Output the (x, y) coordinate of the center of the cell containing the given text.  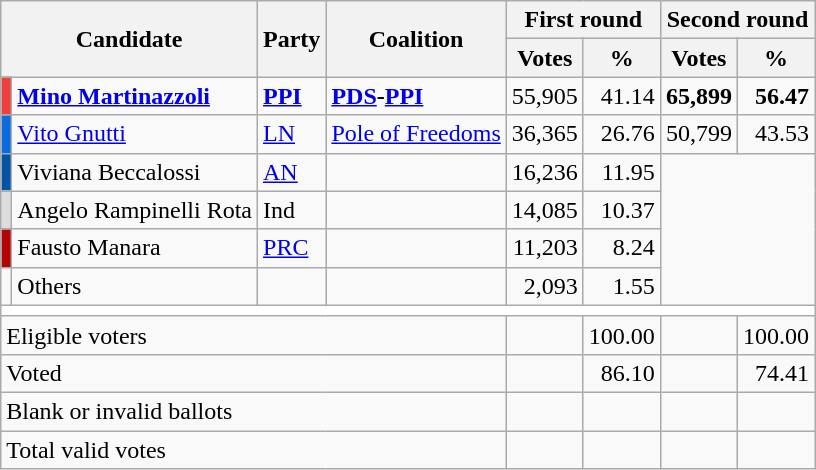
Blank or invalid ballots (254, 411)
First round (583, 20)
PRC (292, 248)
74.41 (776, 373)
8.24 (622, 248)
Eligible voters (254, 335)
43.53 (776, 134)
86.10 (622, 373)
Candidate (130, 39)
11,203 (544, 248)
Total valid votes (254, 449)
2,093 (544, 286)
Vito Gnutti (135, 134)
PDS-PPI (416, 96)
65,899 (698, 96)
Second round (737, 20)
Coalition (416, 39)
10.37 (622, 210)
36,365 (544, 134)
16,236 (544, 172)
Party (292, 39)
Ind (292, 210)
PPI (292, 96)
56.47 (776, 96)
26.76 (622, 134)
Voted (254, 373)
11.95 (622, 172)
41.14 (622, 96)
50,799 (698, 134)
Angelo Rampinelli Rota (135, 210)
AN (292, 172)
Viviana Beccalossi (135, 172)
Others (135, 286)
55,905 (544, 96)
1.55 (622, 286)
Mino Martinazzoli (135, 96)
LN (292, 134)
Fausto Manara (135, 248)
14,085 (544, 210)
Pole of Freedoms (416, 134)
